Identify which cell holds the provided text, then report its [x, y] central coordinate. 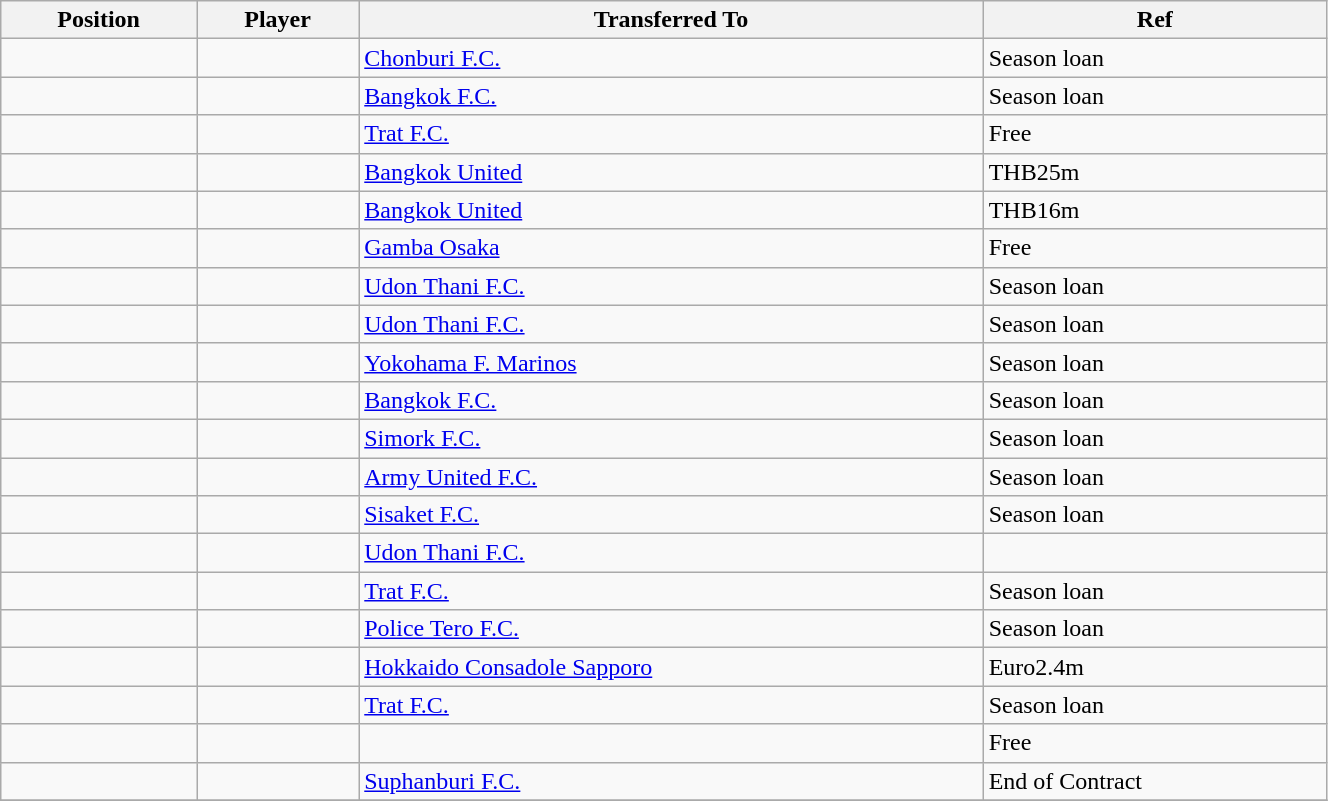
Transferred To [671, 20]
Sisaket F.C. [671, 515]
Position [99, 20]
Ref [1154, 20]
Chonburi F.C. [671, 58]
Simork F.C. [671, 438]
Hokkaido Consadole Sapporo [671, 667]
Euro2.4m [1154, 667]
Suphanburi F.C. [671, 781]
Yokohama F. Marinos [671, 362]
THB25m [1154, 172]
Army United F.C. [671, 477]
Player [277, 20]
End of Contract [1154, 781]
THB16m [1154, 210]
Police Tero F.C. [671, 629]
Gamba Osaka [671, 248]
